Extract the [X, Y] coordinate from the center of the cell holding the provided text.  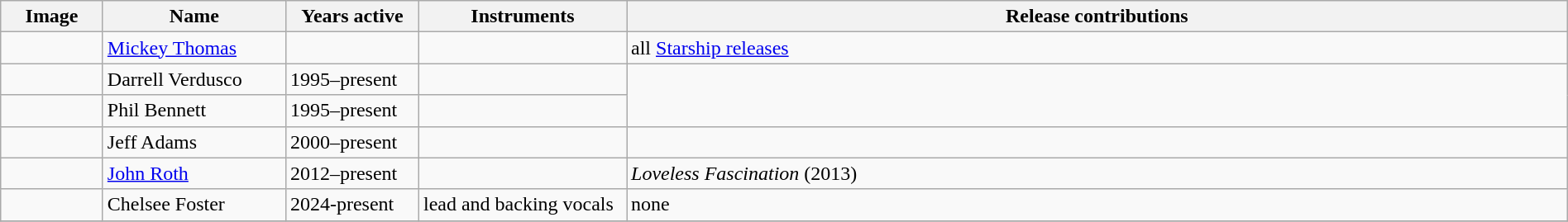
Release contributions [1097, 17]
Years active [352, 17]
2024-present [352, 205]
all Starship releases [1097, 48]
Instruments [523, 17]
Phil Bennett [194, 111]
2012–present [352, 173]
Name [194, 17]
Chelsee Foster [194, 205]
none [1097, 205]
Jeff Adams [194, 142]
John Roth [194, 173]
Mickey Thomas [194, 48]
lead and backing vocals [523, 205]
Loveless Fascination (2013) [1097, 173]
Image [52, 17]
Darrell Verdusco [194, 79]
2000–present [352, 142]
